From the cell containing the given text, extract its center point as (x, y) coordinate. 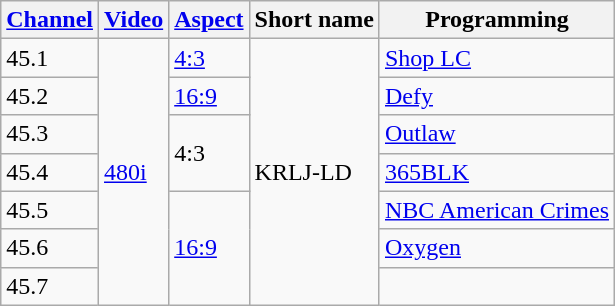
Channel (50, 20)
45.2 (50, 96)
480i (134, 172)
Short name (314, 20)
45.5 (50, 210)
Aspect (209, 20)
365BLK (496, 172)
45.1 (50, 58)
KRLJ-LD (314, 172)
Programming (496, 20)
Shop LC (496, 58)
45.7 (50, 286)
NBC American Crimes (496, 210)
Defy (496, 96)
45.6 (50, 248)
45.3 (50, 134)
Outlaw (496, 134)
Video (134, 20)
45.4 (50, 172)
Oxygen (496, 248)
